Locate the cell with the specified text and output its [X, Y] center coordinate. 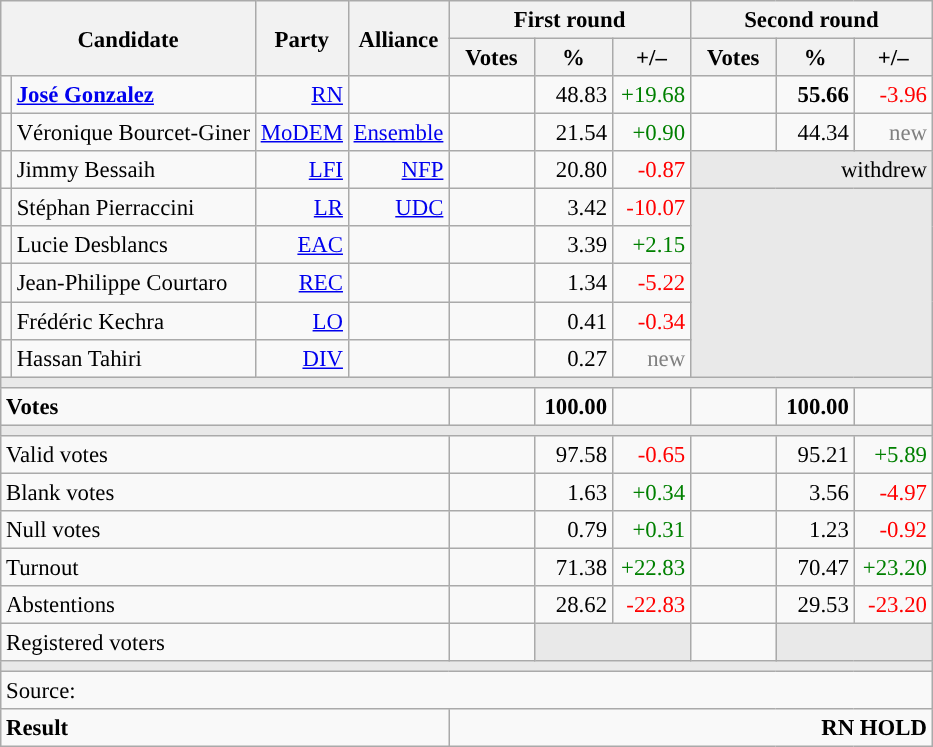
NFP [398, 170]
Abstentions [225, 605]
55.66 [815, 95]
Null votes [225, 530]
3.56 [815, 492]
Registered voters [225, 643]
Jean-Philippe Courtaro [133, 283]
Jimmy Bessaih [133, 170]
First round [570, 20]
+23.20 [893, 567]
97.58 [573, 455]
Valid votes [225, 455]
Party [302, 38]
-4.97 [893, 492]
Ensemble [398, 133]
0.79 [573, 530]
29.53 [815, 605]
-5.22 [651, 283]
-10.07 [651, 208]
Stéphan Pierraccini [133, 208]
RN [302, 95]
44.34 [815, 133]
Turnout [225, 567]
3.39 [573, 245]
-0.34 [651, 321]
-0.92 [893, 530]
+5.89 [893, 455]
-0.87 [651, 170]
0.27 [573, 358]
-23.20 [893, 605]
Source: [467, 691]
0.41 [573, 321]
LO [302, 321]
Hassan Tahiri [133, 358]
DIV [302, 358]
20.80 [573, 170]
Alliance [398, 38]
LFI [302, 170]
48.83 [573, 95]
+2.15 [651, 245]
+0.90 [651, 133]
-22.83 [651, 605]
3.42 [573, 208]
REC [302, 283]
Result [225, 728]
UDC [398, 208]
José Gonzalez [133, 95]
-3.96 [893, 95]
Lucie Desblancs [133, 245]
Frédéric Kechra [133, 321]
21.54 [573, 133]
LR [302, 208]
+0.31 [651, 530]
Véronique Bourcet-Giner [133, 133]
70.47 [815, 567]
Blank votes [225, 492]
1.23 [815, 530]
EAC [302, 245]
Candidate [128, 38]
+0.34 [651, 492]
+22.83 [651, 567]
1.34 [573, 283]
71.38 [573, 567]
+19.68 [651, 95]
-0.65 [651, 455]
1.63 [573, 492]
Second round [811, 20]
MoDEM [302, 133]
withdrew [811, 170]
28.62 [573, 605]
RN HOLD [691, 728]
95.21 [815, 455]
